Capture the cell that displays the provided text and extract its [x, y] central coordinate. 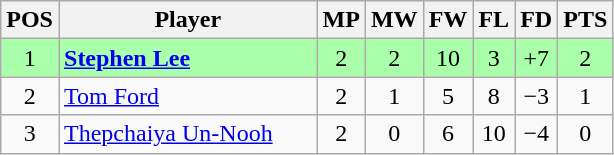
POS [30, 20]
PTS [586, 20]
5 [448, 96]
Stephen Lee [188, 58]
6 [448, 134]
Player [188, 20]
+7 [536, 58]
FL [494, 20]
−4 [536, 134]
MP [341, 20]
Tom Ford [188, 96]
Thepchaiya Un-Nooh [188, 134]
−3 [536, 96]
8 [494, 96]
FD [536, 20]
FW [448, 20]
MW [394, 20]
